Return the [X, Y] coordinate for the center point of the cell that contains the specified text.  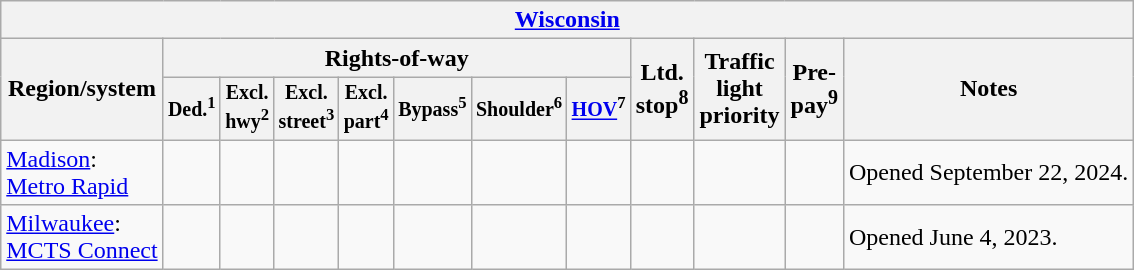
Ded.1 [192, 108]
Trafficlightpriority [740, 90]
Opened September 22, 2024. [988, 172]
Bypass5 [432, 108]
Madison:Metro Rapid [82, 172]
HOV7 [598, 108]
Milwaukee:MCTS Connect [82, 238]
Wisconsin [568, 20]
Ltd.stop8 [662, 90]
Excl.hwy2 [246, 108]
Excl.street3 [306, 108]
Rights-of-way [396, 58]
Excl.part4 [366, 108]
Notes [988, 90]
Region/system [82, 90]
Pre-pay9 [814, 90]
Shoulder6 [519, 108]
Opened June 4, 2023. [988, 238]
